Search for the cell housing the specified text and yield its [x, y] center coordinate. 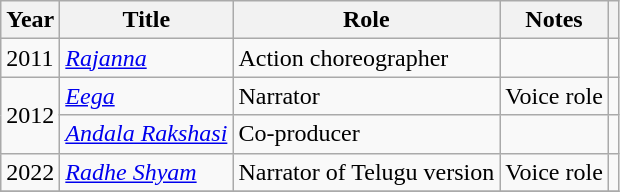
Action choreographer [366, 58]
Narrator of Telugu version [366, 172]
Eega [146, 96]
Role [366, 20]
Co-producer [366, 134]
2022 [30, 172]
Year [30, 20]
Narrator [366, 96]
2011 [30, 58]
Andala Rakshasi [146, 134]
2012 [30, 115]
Radhe Shyam [146, 172]
Notes [554, 20]
Title [146, 20]
Rajanna [146, 58]
